Identify which cell holds the provided text, then report its (X, Y) central coordinate. 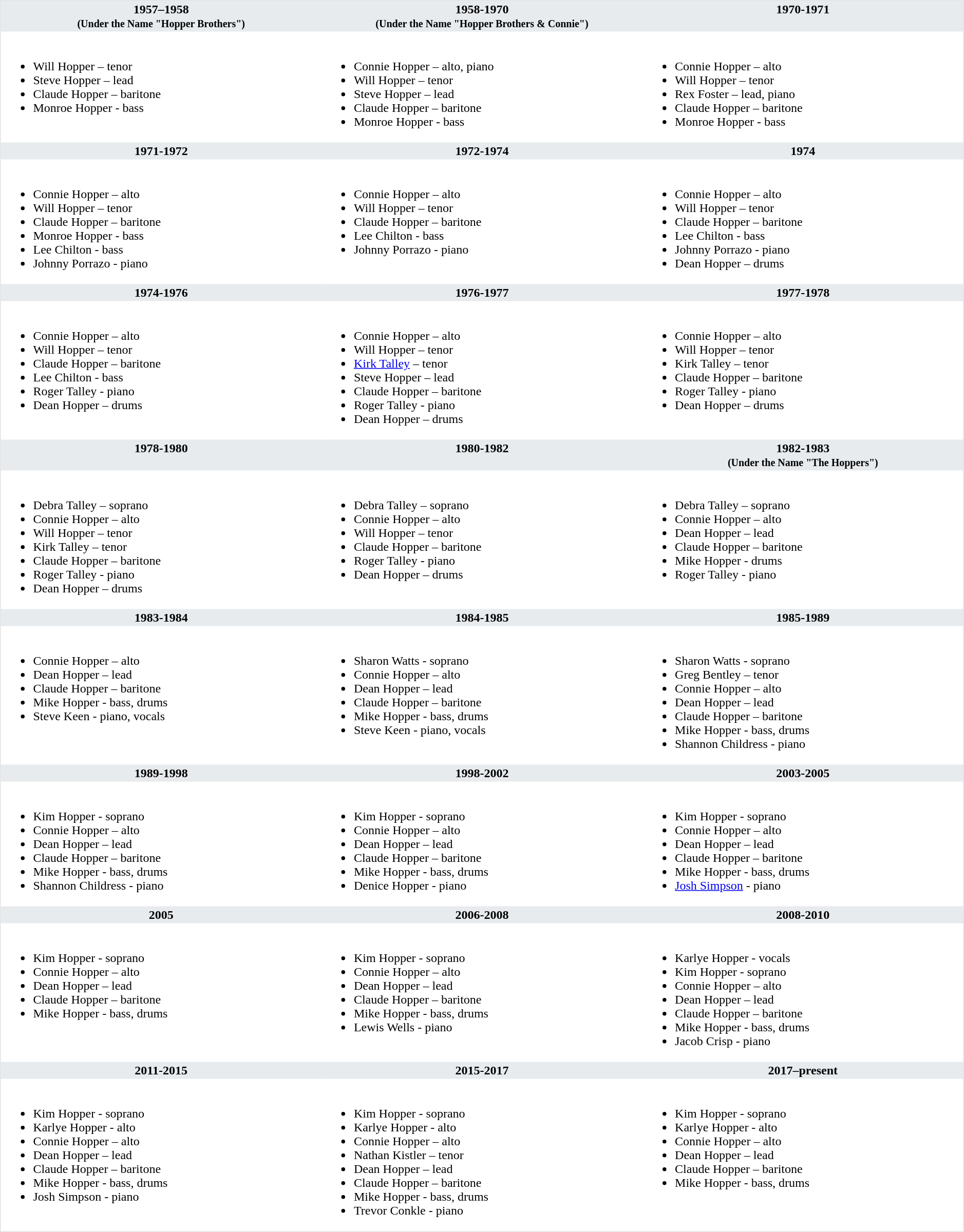
Sharon Watts - sopranoConnie Hopper – altoDean Hopper – leadClaude Hopper – baritoneMike Hopper - bass, drumsSteve Keen - piano, vocals (482, 696)
Connie Hopper – altoDean Hopper – leadClaude Hopper – baritoneMike Hopper - bass, drumsSteve Keen - piano, vocals (161, 696)
1971-1972 (161, 151)
Connie Hopper – altoWill Hopper – tenorClaude Hopper – baritoneLee Chilton - bassJohnny Porrazo - pianoDean Hopper – drums (803, 222)
Connie Hopper – altoWill Hopper – tenorClaude Hopper – baritoneLee Chilton - bassRoger Talley - pianoDean Hopper – drums (161, 370)
Connie Hopper – altoWill Hopper – tenorRex Foster – lead, pianoClaude Hopper – baritoneMonroe Hopper - bass (803, 87)
1977-1978 (803, 293)
1974 (803, 151)
2003-2005 (803, 773)
1976-1977 (482, 293)
Connie Hopper – altoWill Hopper – tenorClaude Hopper – baritoneMonroe Hopper - bassLee Chilton - bassJohnny Porrazo - piano (161, 222)
1989-1998 (161, 773)
2008-2010 (803, 915)
Debra Talley – sopranoConnie Hopper – altoWill Hopper – tenorKirk Talley – tenorClaude Hopper – baritoneRoger Talley - pianoDean Hopper – drums (161, 540)
1984-1985 (482, 617)
2015-2017 (482, 1070)
1980-1982 (482, 455)
Kim Hopper - sopranoConnie Hopper – altoDean Hopper – leadClaude Hopper – baritoneMike Hopper - bass, drumsJosh Simpson - piano (803, 844)
2005 (161, 915)
1985-1989 (803, 617)
1983-1984 (161, 617)
1970-1971 (803, 16)
Connie Hopper – altoWill Hopper – tenorClaude Hopper – baritoneLee Chilton - bassJohnny Porrazo - piano (482, 222)
2006-2008 (482, 915)
Kim Hopper - sopranoConnie Hopper – altoDean Hopper – leadClaude Hopper – baritoneMike Hopper - bass, drumsShannon Childress - piano (161, 844)
Kim Hopper - sopranoConnie Hopper – altoDean Hopper – leadClaude Hopper – baritoneMike Hopper - bass, drumsLewis Wells - piano (482, 992)
Kim Hopper - sopranoConnie Hopper – altoDean Hopper – leadClaude Hopper – baritoneMike Hopper - bass, drumsDenice Hopper - piano (482, 844)
1957–1958(Under the Name "Hopper Brothers") (161, 16)
Debra Talley – sopranoConnie Hopper – altoDean Hopper – leadClaude Hopper – baritoneMike Hopper - drumsRoger Talley - piano (803, 540)
Karlye Hopper - vocalsKim Hopper - sopranoConnie Hopper – altoDean Hopper – leadClaude Hopper – baritoneMike Hopper - bass, drumsJacob Crisp - piano (803, 992)
1982-1983(Under the Name "The Hoppers") (803, 455)
2017–present (803, 1070)
Kim Hopper - sopranoConnie Hopper – altoDean Hopper – leadClaude Hopper – baritoneMike Hopper - bass, drums (161, 992)
1978-1980 (161, 455)
Will Hopper – tenorSteve Hopper – leadClaude Hopper – baritoneMonroe Hopper - bass (161, 87)
Kim Hopper - sopranoKarlye Hopper - altoConnie Hopper – altoDean Hopper – leadClaude Hopper – baritoneMike Hopper - bass, drumsJosh Simpson - piano (161, 1156)
1972-1974 (482, 151)
1974-1976 (161, 293)
Debra Talley – sopranoConnie Hopper – altoWill Hopper – tenorClaude Hopper – baritoneRoger Talley - pianoDean Hopper – drums (482, 540)
1958-1970(Under the Name "Hopper Brothers & Connie") (482, 16)
Kim Hopper - sopranoKarlye Hopper - altoConnie Hopper – altoDean Hopper – leadClaude Hopper – baritoneMike Hopper - bass, drums (803, 1156)
Connie Hopper – alto, pianoWill Hopper – tenorSteve Hopper – leadClaude Hopper – baritoneMonroe Hopper - bass (482, 87)
Connie Hopper – altoWill Hopper – tenorKirk Talley – tenorClaude Hopper – baritoneRoger Talley - pianoDean Hopper – drums (803, 370)
Connie Hopper – altoWill Hopper – tenorKirk Talley – tenorSteve Hopper – leadClaude Hopper – baritoneRoger Talley - pianoDean Hopper – drums (482, 370)
1998-2002 (482, 773)
2011-2015 (161, 1070)
